Detect which cell encompasses the target text, then output its (X, Y) center coordinate. 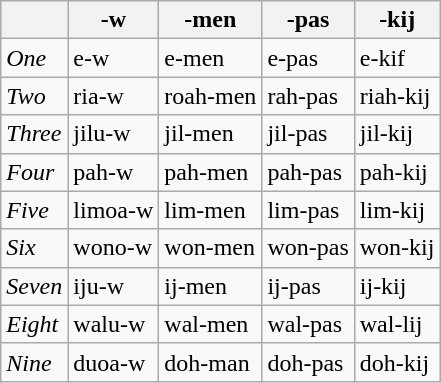
wono-w (114, 248)
ij-pas (308, 286)
lim-men (210, 210)
e-w (114, 58)
walu-w (114, 324)
Seven (34, 286)
ria-w (114, 96)
jil-kij (397, 134)
rah-pas (308, 96)
wal-lij (397, 324)
pah-pas (308, 172)
e-men (210, 58)
roah-men (210, 96)
e-kif (397, 58)
-men (210, 20)
won-men (210, 248)
won-pas (308, 248)
Five (34, 210)
pah-w (114, 172)
Four (34, 172)
limoa-w (114, 210)
ij-kij (397, 286)
doh-kij (397, 362)
doh-pas (308, 362)
Six (34, 248)
One (34, 58)
lim-pas (308, 210)
duoa-w (114, 362)
iju-w (114, 286)
-pas (308, 20)
lim-kij (397, 210)
-kij (397, 20)
pah-men (210, 172)
Eight (34, 324)
jil-pas (308, 134)
jilu-w (114, 134)
jil-men (210, 134)
Two (34, 96)
-w (114, 20)
won-kij (397, 248)
riah-kij (397, 96)
Nine (34, 362)
ij-men (210, 286)
e-pas (308, 58)
wal-pas (308, 324)
Three (34, 134)
doh-man (210, 362)
wal-men (210, 324)
pah-kij (397, 172)
